Scan for the cell matching the given text and deliver its (x, y) coordinate at center. 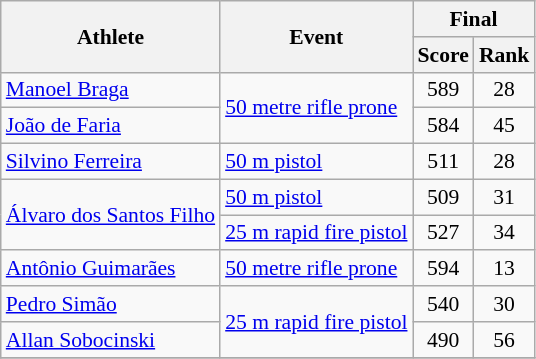
509 (444, 197)
Silvino Ferreira (110, 162)
490 (444, 340)
Manoel Braga (110, 90)
Álvaro dos Santos Filho (110, 214)
Final (474, 19)
Allan Sobocinski (110, 340)
540 (444, 304)
45 (504, 126)
584 (444, 126)
Rank (504, 55)
30 (504, 304)
589 (444, 90)
31 (504, 197)
Score (444, 55)
Event (316, 36)
56 (504, 340)
594 (444, 269)
Pedro Simão (110, 304)
13 (504, 269)
511 (444, 162)
527 (444, 233)
Athlete (110, 36)
Antônio Guimarães (110, 269)
34 (504, 233)
João de Faria (110, 126)
